Find where the given text appears and provide that cell's center as (x, y) coordinate. 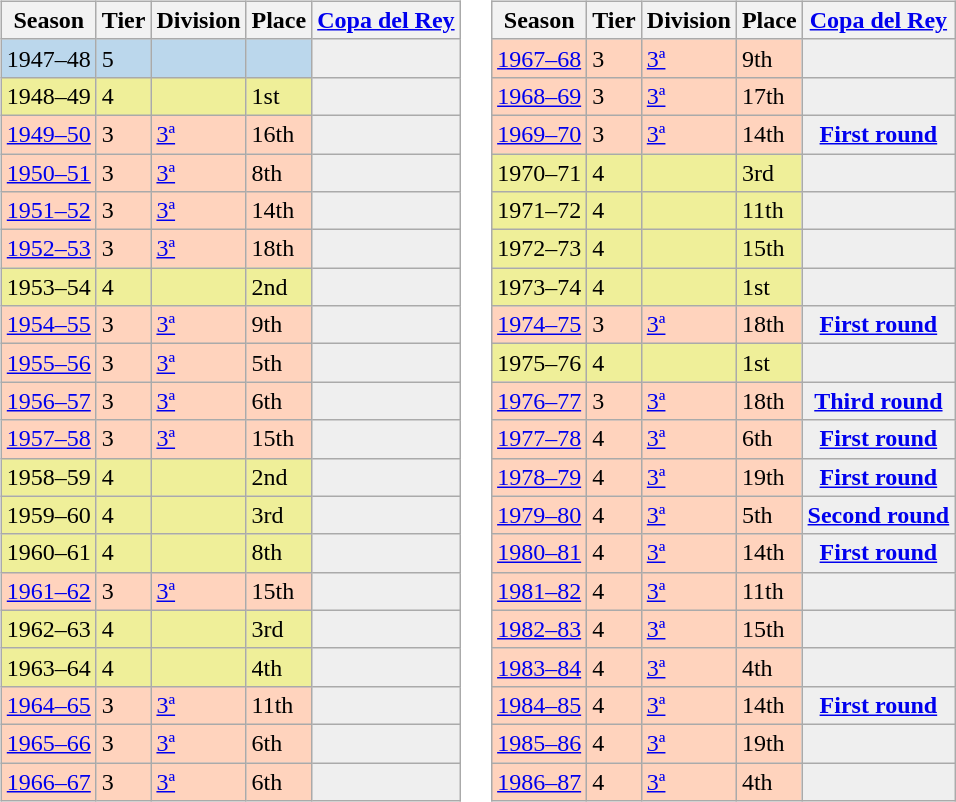
1948–49 (48, 96)
Third round (878, 401)
1977–78 (540, 439)
1971–72 (540, 211)
1959–60 (48, 515)
1951–52 (48, 211)
1976–77 (540, 401)
1983–84 (540, 667)
5 (124, 58)
1982–83 (540, 629)
1955–56 (48, 363)
1968–69 (540, 96)
1965–66 (48, 743)
17th (769, 96)
16th (279, 134)
1981–82 (540, 591)
1985–86 (540, 743)
Second round (878, 515)
1947–48 (48, 58)
1972–73 (540, 249)
1953–54 (48, 287)
1974–75 (540, 325)
1967–68 (540, 58)
1973–74 (540, 287)
1980–81 (540, 553)
1957–58 (48, 439)
1978–79 (540, 477)
1949–50 (48, 134)
1975–76 (540, 363)
1979–80 (540, 515)
1962–63 (48, 629)
1952–53 (48, 249)
1960–61 (48, 553)
1986–87 (540, 781)
1954–55 (48, 325)
1961–62 (48, 591)
1966–67 (48, 781)
1950–51 (48, 173)
1956–57 (48, 401)
1963–64 (48, 667)
1984–85 (540, 705)
1969–70 (540, 134)
1970–71 (540, 173)
1958–59 (48, 477)
1964–65 (48, 705)
